Extract the (X, Y) coordinate from the center of the cell holding the provided text.  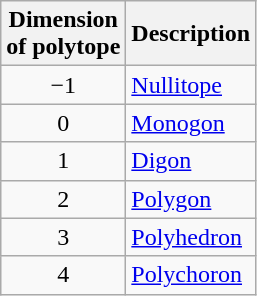
0 (64, 123)
Monogon (191, 123)
−1 (64, 85)
Polyhedron (191, 237)
3 (64, 237)
Nullitope (191, 85)
2 (64, 199)
4 (64, 275)
1 (64, 161)
Polychoron (191, 275)
Digon (191, 161)
Dimensionof polytope (64, 34)
Polygon (191, 199)
Description (191, 34)
